Extract the (x, y) coordinate from the center of the cell holding the provided text.  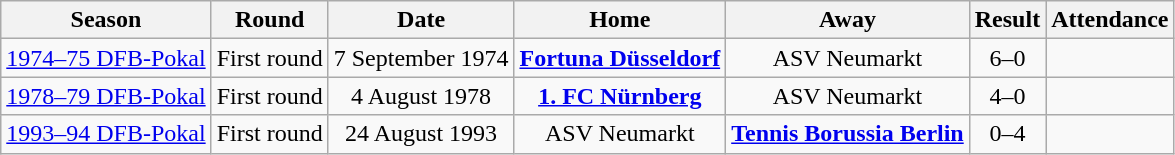
4 August 1978 (421, 96)
Fortuna Düsseldorf (620, 58)
Round (270, 20)
1978–79 DFB-Pokal (106, 96)
24 August 1993 (421, 134)
0–4 (1007, 134)
Away (848, 20)
7 September 1974 (421, 58)
1993–94 DFB-Pokal (106, 134)
4–0 (1007, 96)
1974–75 DFB-Pokal (106, 58)
1. FC Nürnberg (620, 96)
Tennis Borussia Berlin (848, 134)
6–0 (1007, 58)
Season (106, 20)
Home (620, 20)
Result (1007, 20)
Date (421, 20)
Attendance (1110, 20)
